Determine the [x, y] coordinate at the center of the cell enclosing the given text.  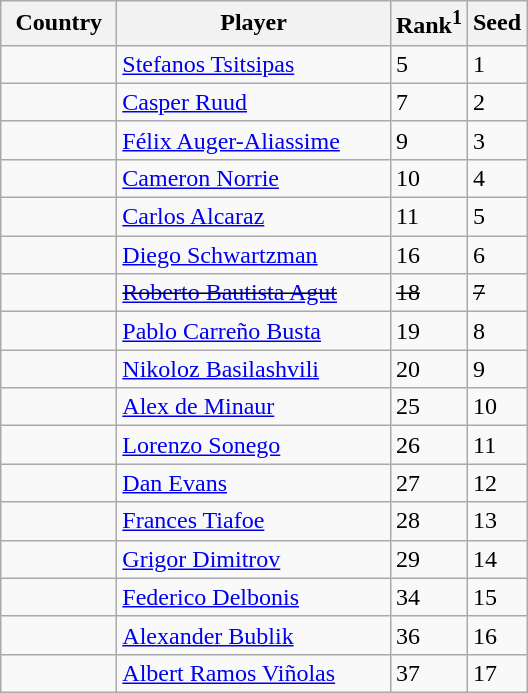
Albert Ramos Viñolas [254, 673]
8 [496, 331]
Frances Tiafoe [254, 521]
15 [496, 597]
19 [428, 331]
34 [428, 597]
14 [496, 559]
Pablo Carreño Busta [254, 331]
Federico Delbonis [254, 597]
28 [428, 521]
Seed [496, 24]
Nikoloz Basilashvili [254, 369]
Roberto Bautista Agut [254, 293]
26 [428, 445]
Cameron Norrie [254, 178]
Félix Auger-Aliassime [254, 140]
6 [496, 255]
18 [428, 293]
Rank1 [428, 24]
3 [496, 140]
Alex de Minaur [254, 407]
29 [428, 559]
Alexander Bublik [254, 635]
Country [59, 24]
13 [496, 521]
Carlos Alcaraz [254, 217]
4 [496, 178]
2 [496, 102]
Player [254, 24]
17 [496, 673]
Stefanos Tsitsipas [254, 64]
Diego Schwartzman [254, 255]
20 [428, 369]
Grigor Dimitrov [254, 559]
36 [428, 635]
Lorenzo Sonego [254, 445]
25 [428, 407]
1 [496, 64]
Dan Evans [254, 483]
27 [428, 483]
37 [428, 673]
Casper Ruud [254, 102]
12 [496, 483]
